Output the (x, y) coordinate of the center of the cell containing the given text.  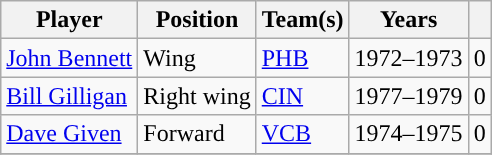
Wing (197, 58)
Bill Gilligan (70, 96)
1977–1979 (408, 96)
1974–1975 (408, 134)
Player (70, 20)
Position (197, 20)
Years (408, 20)
CIN (302, 96)
Team(s) (302, 20)
VCB (302, 134)
Forward (197, 134)
PHB (302, 58)
Right wing (197, 96)
John Bennett (70, 58)
Dave Given (70, 134)
1972–1973 (408, 58)
